Capture the cell that displays the provided text and extract its [X, Y] central coordinate. 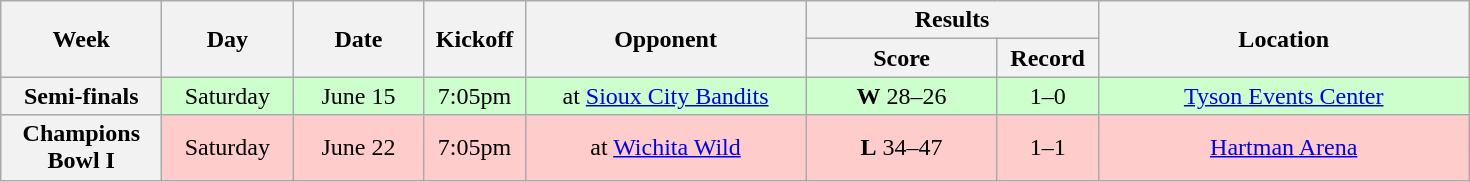
Hartman Arena [1284, 148]
1–1 [1048, 148]
Results [952, 20]
at Wichita Wild [666, 148]
W 28–26 [902, 96]
Day [228, 39]
L 34–47 [902, 148]
Score [902, 58]
Champions Bowl I [82, 148]
June 22 [358, 148]
Opponent [666, 39]
Date [358, 39]
1–0 [1048, 96]
Semi-finals [82, 96]
June 15 [358, 96]
Week [82, 39]
at Sioux City Bandits [666, 96]
Kickoff [474, 39]
Tyson Events Center [1284, 96]
Location [1284, 39]
Record [1048, 58]
